Provide the (X, Y) coordinate of the cell's center where the given text is located.  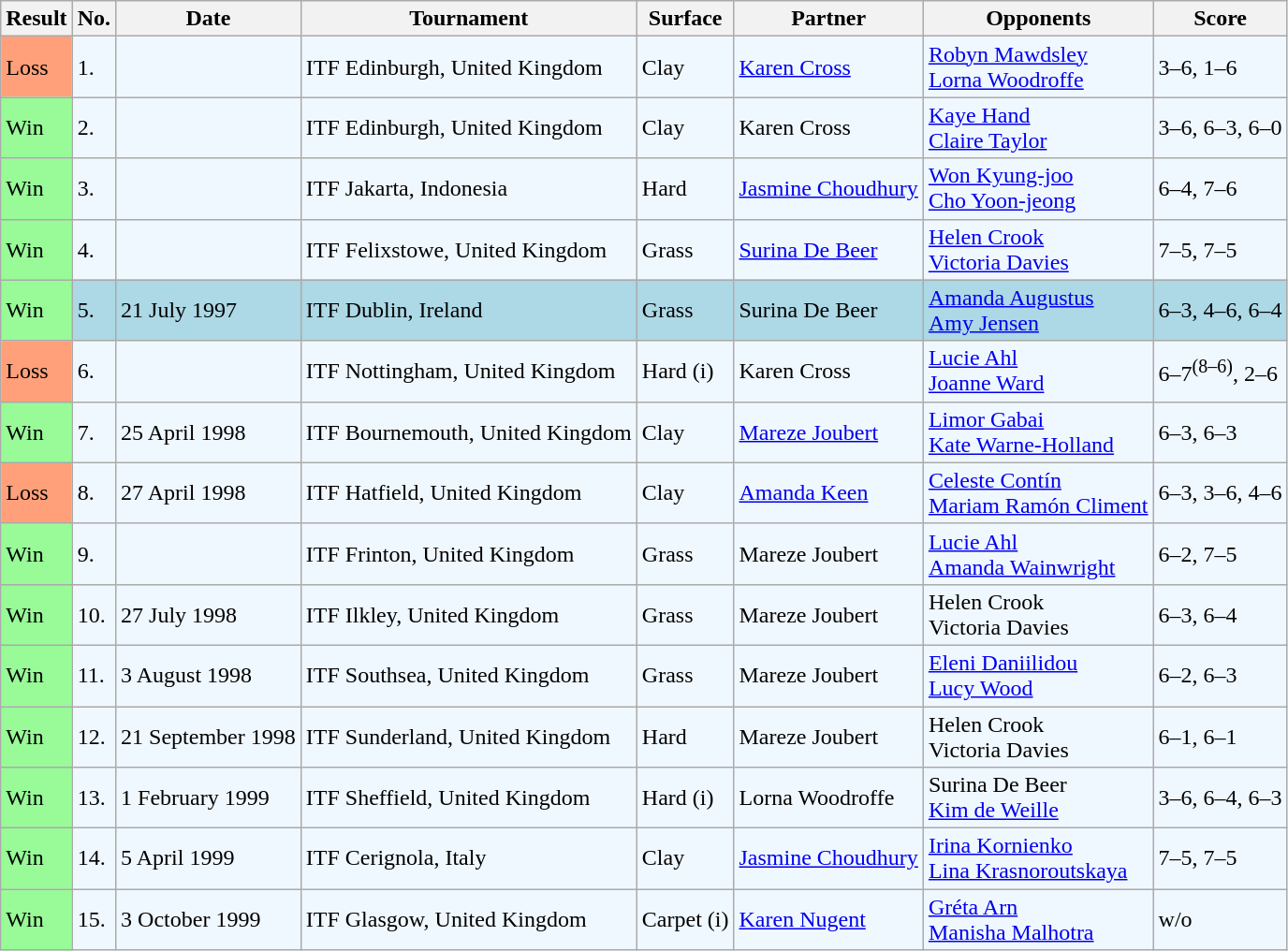
1 February 1999 (209, 797)
8. (94, 492)
1. (94, 67)
25 April 1998 (209, 432)
5 April 1999 (209, 859)
Date (209, 19)
Amanda Augustus Amy Jensen (1038, 311)
Won Kyung-joo Cho Yoon-jeong (1038, 189)
10. (94, 614)
27 April 1998 (209, 492)
7. (94, 432)
ITF Glasgow, United Kingdom (468, 919)
4. (94, 249)
Kaye Hand Claire Taylor (1038, 127)
No. (94, 19)
ITF Nottingham, United Kingdom (468, 371)
Partner (828, 19)
ITF Sheffield, United Kingdom (468, 797)
Result (37, 19)
Amanda Keen (828, 492)
Opponents (1038, 19)
ITF Felixstowe, United Kingdom (468, 249)
ITF Jakarta, Indonesia (468, 189)
Lorna Woodroffe (828, 797)
Carpet (i) (685, 919)
Celeste Contín Mariam Ramón Climent (1038, 492)
6. (94, 371)
Tournament (468, 19)
Karen Nugent (828, 919)
6–3, 3–6, 4–6 (1221, 492)
ITF Sunderland, United Kingdom (468, 736)
14. (94, 859)
ITF Cerignola, Italy (468, 859)
w/o (1221, 919)
3 August 1998 (209, 676)
Surina De Beer Kim de Weille (1038, 797)
3–6, 6–3, 6–0 (1221, 127)
Lucie Ahl Amanda Wainwright (1038, 554)
3. (94, 189)
9. (94, 554)
5. (94, 311)
Lucie Ahl Joanne Ward (1038, 371)
ITF Ilkley, United Kingdom (468, 614)
Irina Kornienko Lina Krasnoroutskaya (1038, 859)
13. (94, 797)
6–1, 6–1 (1221, 736)
ITF Bournemouth, United Kingdom (468, 432)
12. (94, 736)
Limor Gabai Kate Warne-Holland (1038, 432)
21 September 1998 (209, 736)
ITF Frinton, United Kingdom (468, 554)
6–2, 7–5 (1221, 554)
6–4, 7–6 (1221, 189)
15. (94, 919)
6–3, 6–3 (1221, 432)
3–6, 1–6 (1221, 67)
6–2, 6–3 (1221, 676)
27 July 1998 (209, 614)
ITF Dublin, Ireland (468, 311)
6–3, 6–4 (1221, 614)
Gréta Arn Manisha Malhotra (1038, 919)
2. (94, 127)
6–3, 4–6, 6–4 (1221, 311)
Surface (685, 19)
Robyn Mawdsley Lorna Woodroffe (1038, 67)
ITF Hatfield, United Kingdom (468, 492)
21 July 1997 (209, 311)
3 October 1999 (209, 919)
11. (94, 676)
Eleni Daniilidou Lucy Wood (1038, 676)
3–6, 6–4, 6–3 (1221, 797)
Score (1221, 19)
6–7(8–6), 2–6 (1221, 371)
ITF Southsea, United Kingdom (468, 676)
